Return [X, Y] of the center of cell containing provided text 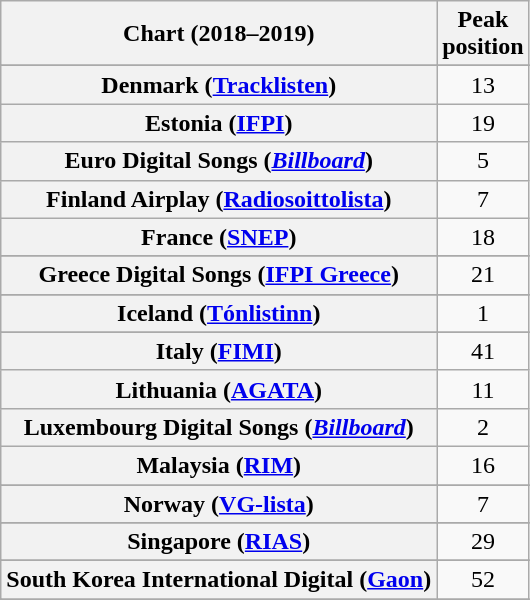
13 [483, 85]
16 [483, 465]
52 [483, 580]
2 [483, 427]
Luxembourg Digital Songs (Billboard) [219, 427]
Norway (VG-lista) [219, 503]
5 [483, 161]
Italy (FIMI) [219, 351]
Denmark (Tracklisten) [219, 85]
29 [483, 542]
11 [483, 389]
19 [483, 123]
Singapore (RIAS) [219, 542]
21 [483, 275]
Chart (2018–2019) [219, 34]
France (SNEP) [219, 237]
Estonia (IFPI) [219, 123]
Iceland (Tónlistinn) [219, 313]
18 [483, 237]
Lithuania (AGATA) [219, 389]
41 [483, 351]
Malaysia (RIM) [219, 465]
1 [483, 313]
Peak position [483, 34]
South Korea International Digital (Gaon) [219, 580]
Finland Airplay (Radiosoittolista) [219, 199]
Euro Digital Songs (Billboard) [219, 161]
Greece Digital Songs (IFPI Greece) [219, 275]
